For the text-containing cell, return its midpoint in (x, y) coordinate format. 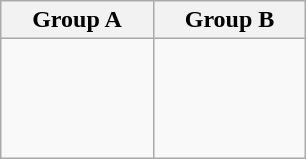
Group A (78, 20)
Group B (230, 20)
